Provide the [X, Y] coordinate of the cell's center where the given text is located.  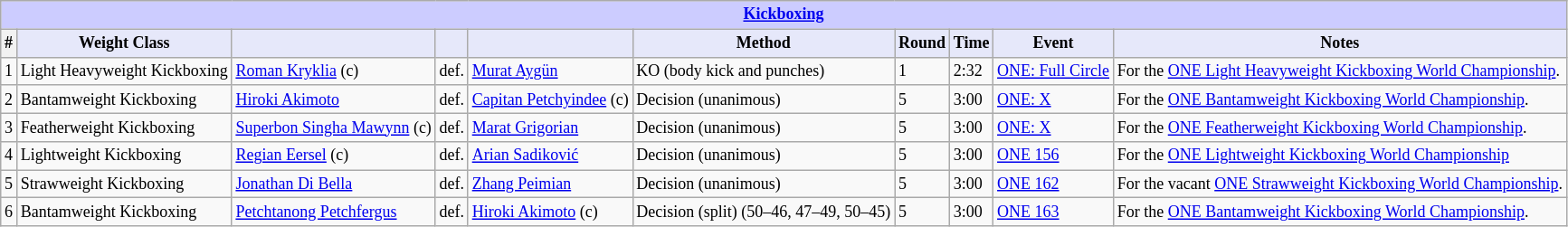
Murat Aygün [550, 71]
Notes [1339, 43]
Hiroki Akimoto (c) [550, 212]
Hiroki Akimoto [333, 99]
For the ONE Light Heavyweight Kickboxing World Championship. [1339, 71]
Event [1053, 43]
ONE 156 [1053, 156]
Round [923, 43]
ONE: Full Circle [1053, 71]
2 [9, 99]
4 [9, 156]
For the vacant ONE Strawweight Kickboxing World Championship. [1339, 184]
3 [9, 127]
ONE 162 [1053, 184]
Petchtanong Petchfergus [333, 212]
Strawweight Kickboxing [124, 184]
Jonathan Di Bella [333, 184]
Roman Kryklia (c) [333, 71]
For the ONE Featherweight Kickboxing World Championship. [1339, 127]
Superbon Singha Mawynn (c) [333, 127]
Time [971, 43]
For the ONE Lightweight Kickboxing World Championship [1339, 156]
Capitan Petchyindee (c) [550, 99]
Method [764, 43]
Regian Eersel (c) [333, 156]
6 [9, 212]
Decision (split) (50–46, 47–49, 50–45) [764, 212]
2:32 [971, 71]
Zhang Peimian [550, 184]
Lightweight Kickboxing [124, 156]
Arian Sadiković [550, 156]
Light Heavyweight Kickboxing [124, 71]
Weight Class [124, 43]
Marat Grigorian [550, 127]
Featherweight Kickboxing [124, 127]
# [9, 43]
KO (body kick and punches) [764, 71]
Kickboxing [784, 14]
ONE 163 [1053, 212]
